Capture the cell that displays the provided text and extract its [X, Y] central coordinate. 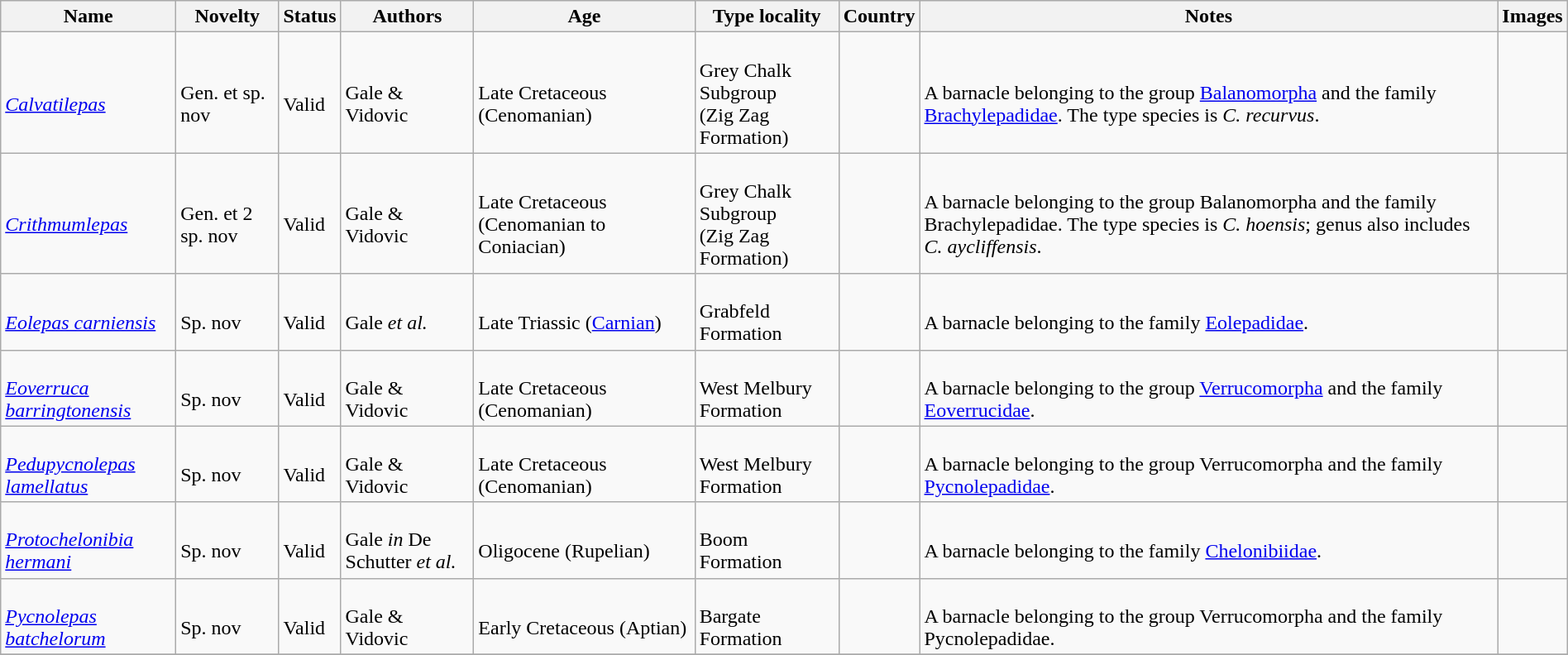
Bargate Formation [767, 616]
Crithmumlepas [88, 213]
Calvatilepas [88, 93]
Type locality [767, 17]
Gale in De Schutter et al. [407, 540]
A barnacle belonging to the group Balanomorpha and the family Brachylepadidae. The type species is C. recurvus. [1209, 93]
Late Cretaceous (Cenomanian to Coniacian) [584, 213]
Name [88, 17]
Age [584, 17]
Pycnolepas batchelorum [88, 616]
Country [879, 17]
A barnacle belonging to the group Verrucomorpha and the family Eoverrucidae. [1209, 388]
Gale et al. [407, 312]
Pedupycnolepas lamellatus [88, 464]
Oligocene (Rupelian) [584, 540]
A barnacle belonging to the family Chelonibiidae. [1209, 540]
Eolepas carniensis [88, 312]
Grabfeld Formation [767, 312]
A barnacle belonging to the family Eolepadidae. [1209, 312]
Status [309, 17]
Gen. et 2 sp. nov [227, 213]
Late Triassic (Carnian) [584, 312]
Gen. et sp. nov [227, 93]
Early Cretaceous (Aptian) [584, 616]
Authors [407, 17]
Eoverruca barringtonensis [88, 388]
A barnacle belonging to the group Balanomorpha and the family Brachylepadidae. The type species is C. hoensis; genus also includes C. aycliffensis. [1209, 213]
Images [1532, 17]
Boom Formation [767, 540]
Protochelonibia hermani [88, 540]
Novelty [227, 17]
Notes [1209, 17]
